Return the [X, Y] coordinate for the center point of the cell that contains the specified text.  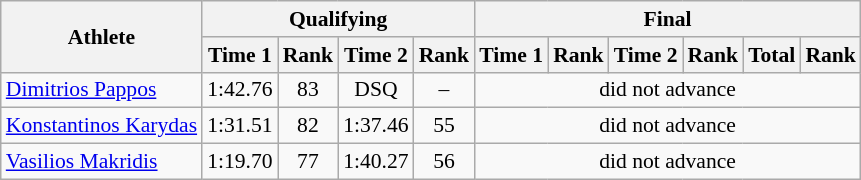
77 [308, 162]
83 [308, 90]
82 [308, 126]
Vasilios Makridis [102, 162]
1:42.76 [240, 90]
– [444, 90]
55 [444, 126]
1:40.27 [376, 162]
Konstantinos Karydas [102, 126]
56 [444, 162]
Dimitrios Pappos [102, 90]
Final [668, 19]
1:37.46 [376, 126]
Qualifying [338, 19]
Total [772, 55]
1:19.70 [240, 162]
DSQ [376, 90]
1:31.51 [240, 126]
Athlete [102, 36]
